Search for the cell housing the specified text and yield its [X, Y] center coordinate. 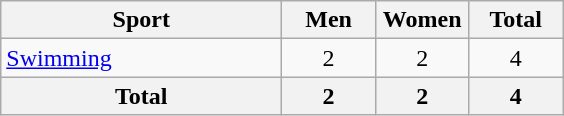
Sport [142, 20]
Men [329, 20]
Swimming [142, 58]
Women [422, 20]
